Determine the (X, Y) coordinate at the center of the cell enclosing the given text.  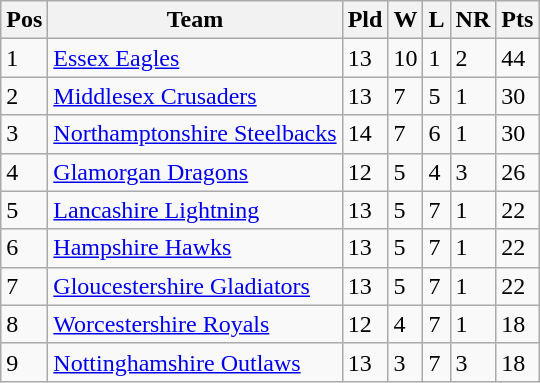
Northamptonshire Steelbacks (195, 134)
Glamorgan Dragons (195, 172)
44 (518, 58)
Essex Eagles (195, 58)
W (406, 20)
L (436, 20)
14 (365, 134)
Pos (24, 20)
NR (473, 20)
Hampshire Hawks (195, 248)
8 (24, 324)
Gloucestershire Gladiators (195, 286)
Team (195, 20)
9 (24, 362)
Lancashire Lightning (195, 210)
26 (518, 172)
10 (406, 58)
Middlesex Crusaders (195, 96)
Nottinghamshire Outlaws (195, 362)
Worcestershire Royals (195, 324)
Pld (365, 20)
Pts (518, 20)
